Provide the (X, Y) coordinate of the cell's center where the given text is located.  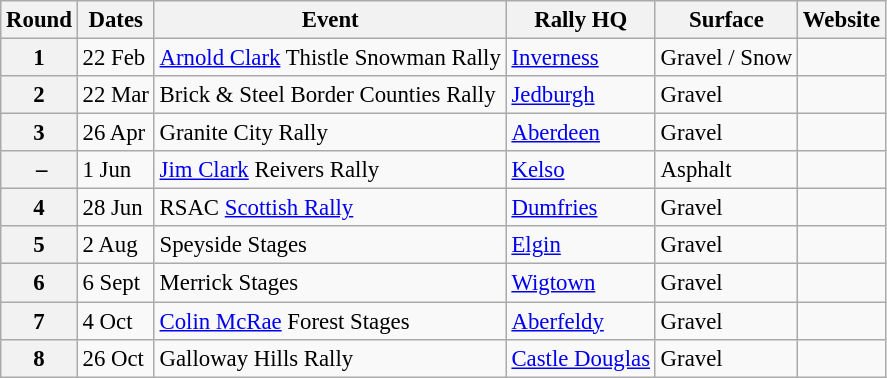
Arnold Clark Thistle Snowman Rally (330, 58)
Wigtown (580, 283)
Elgin (580, 245)
22 Feb (116, 58)
26 Oct (116, 358)
26 Apr (116, 133)
Asphalt (726, 170)
Speyside Stages (330, 245)
RSAC Scottish Rally (330, 208)
3 (39, 133)
Dumfries (580, 208)
Aberdeen (580, 133)
Colin McRae Forest Stages (330, 321)
Galloway Hills Rally (330, 358)
Castle Douglas (580, 358)
7 (39, 321)
4 Oct (116, 321)
8 (39, 358)
Aberfeldy (580, 321)
6 (39, 283)
2 (39, 95)
Event (330, 20)
Round (39, 20)
Inverness (580, 58)
Granite City Rally (330, 133)
Brick & Steel Border Counties Rally (330, 95)
6 Sept (116, 283)
Rally HQ (580, 20)
– (39, 170)
Jim Clark Reivers Rally (330, 170)
Surface (726, 20)
Jedburgh (580, 95)
Dates (116, 20)
4 (39, 208)
1 Jun (116, 170)
1 (39, 58)
Gravel / Snow (726, 58)
22 Mar (116, 95)
Website (842, 20)
28 Jun (116, 208)
2 Aug (116, 245)
Merrick Stages (330, 283)
5 (39, 245)
Kelso (580, 170)
